From the cell containing the given text, extract its center point as (x, y) coordinate. 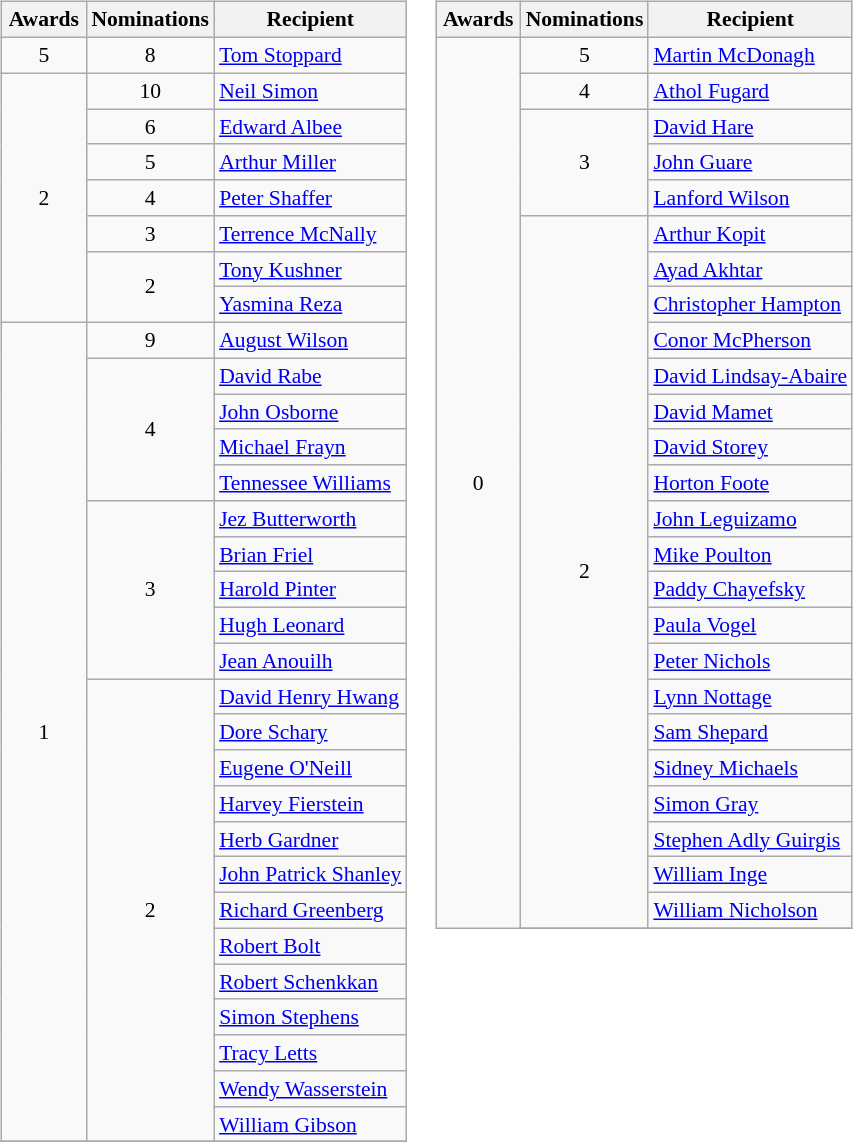
Peter Nichols (750, 661)
10 (150, 91)
Jez Butterworth (310, 519)
William Nicholson (750, 910)
Arthur Kopit (750, 234)
David Henry Hwang (310, 697)
John Patrick Shanley (310, 875)
William Gibson (310, 1124)
Martin McDonagh (750, 55)
1 (44, 732)
Dore Schary (310, 732)
Horton Foote (750, 483)
Ayad Akhtar (750, 269)
John Guare (750, 162)
6 (150, 127)
Herb Gardner (310, 839)
Harold Pinter (310, 590)
David Hare (750, 127)
Harvey Fierstein (310, 804)
Athol Fugard (750, 91)
David Storey (750, 447)
Yasmina Reza (310, 305)
Mike Poulton (750, 554)
Robert Schenkkan (310, 982)
Michael Frayn (310, 447)
David Rabe (310, 376)
John Osborne (310, 412)
Edward Albee (310, 127)
Paddy Chayefsky (750, 590)
Simon Gray (750, 804)
Wendy Wasserstein (310, 1089)
John Leguizamo (750, 519)
Robert Bolt (310, 946)
Neil Simon (310, 91)
Tony Kushner (310, 269)
Peter Shaffer (310, 198)
August Wilson (310, 340)
Terrence McNally (310, 234)
Simon Stephens (310, 1017)
Hugh Leonard (310, 625)
Eugene O'Neill (310, 768)
Lanford Wilson (750, 198)
9 (150, 340)
David Lindsay-Abaire (750, 376)
Conor McPherson (750, 340)
William Inge (750, 875)
Sam Shepard (750, 732)
Christopher Hampton (750, 305)
Lynn Nottage (750, 697)
David Mamet (750, 412)
Brian Friel (310, 554)
Richard Greenberg (310, 910)
Stephen Adly Guirgis (750, 839)
8 (150, 55)
0 (478, 482)
Tracy Letts (310, 1053)
Jean Anouilh (310, 661)
Tom Stoppard (310, 55)
Arthur Miller (310, 162)
Sidney Michaels (750, 768)
Paula Vogel (750, 625)
Tennessee Williams (310, 483)
